Scan for the cell matching the given text and deliver its [x, y] coordinate at center. 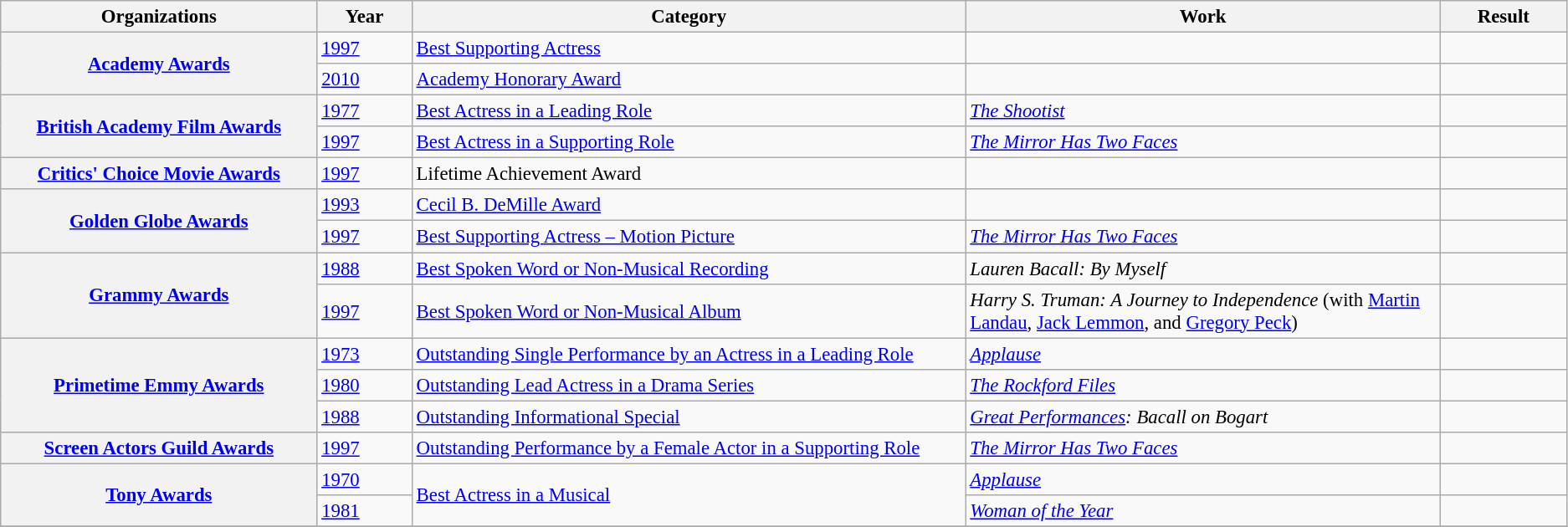
Lifetime Achievement Award [689, 174]
Tony Awards [159, 495]
Category [689, 17]
Best Supporting Actress – Motion Picture [689, 237]
Outstanding Performance by a Female Actor in a Supporting Role [689, 448]
Outstanding Single Performance by an Actress in a Leading Role [689, 354]
Critics' Choice Movie Awards [159, 174]
1980 [365, 385]
Cecil B. DeMille Award [689, 205]
British Academy Film Awards [159, 127]
1970 [365, 479]
Screen Actors Guild Awards [159, 448]
Organizations [159, 17]
Golden Globe Awards [159, 221]
Best Supporting Actress [689, 49]
1993 [365, 205]
Grammy Awards [159, 295]
Great Performances: Bacall on Bogart [1203, 417]
The Rockford Files [1203, 385]
Best Spoken Word or Non-Musical Album [689, 311]
Result [1503, 17]
The Shootist [1203, 111]
Year [365, 17]
2010 [365, 79]
Outstanding Informational Special [689, 417]
Academy Honorary Award [689, 79]
1973 [365, 354]
1981 [365, 511]
Outstanding Lead Actress in a Drama Series [689, 385]
Woman of the Year [1203, 511]
Best Spoken Word or Non-Musical Recording [689, 269]
Harry S. Truman: A Journey to Independence (with Martin Landau, Jack Lemmon, and Gregory Peck) [1203, 311]
Primetime Emmy Awards [159, 385]
Academy Awards [159, 64]
Best Actress in a Supporting Role [689, 142]
1977 [365, 111]
Lauren Bacall: By Myself [1203, 269]
Work [1203, 17]
Best Actress in a Leading Role [689, 111]
Best Actress in a Musical [689, 495]
